Return (X, Y) of the center of cell containing provided text 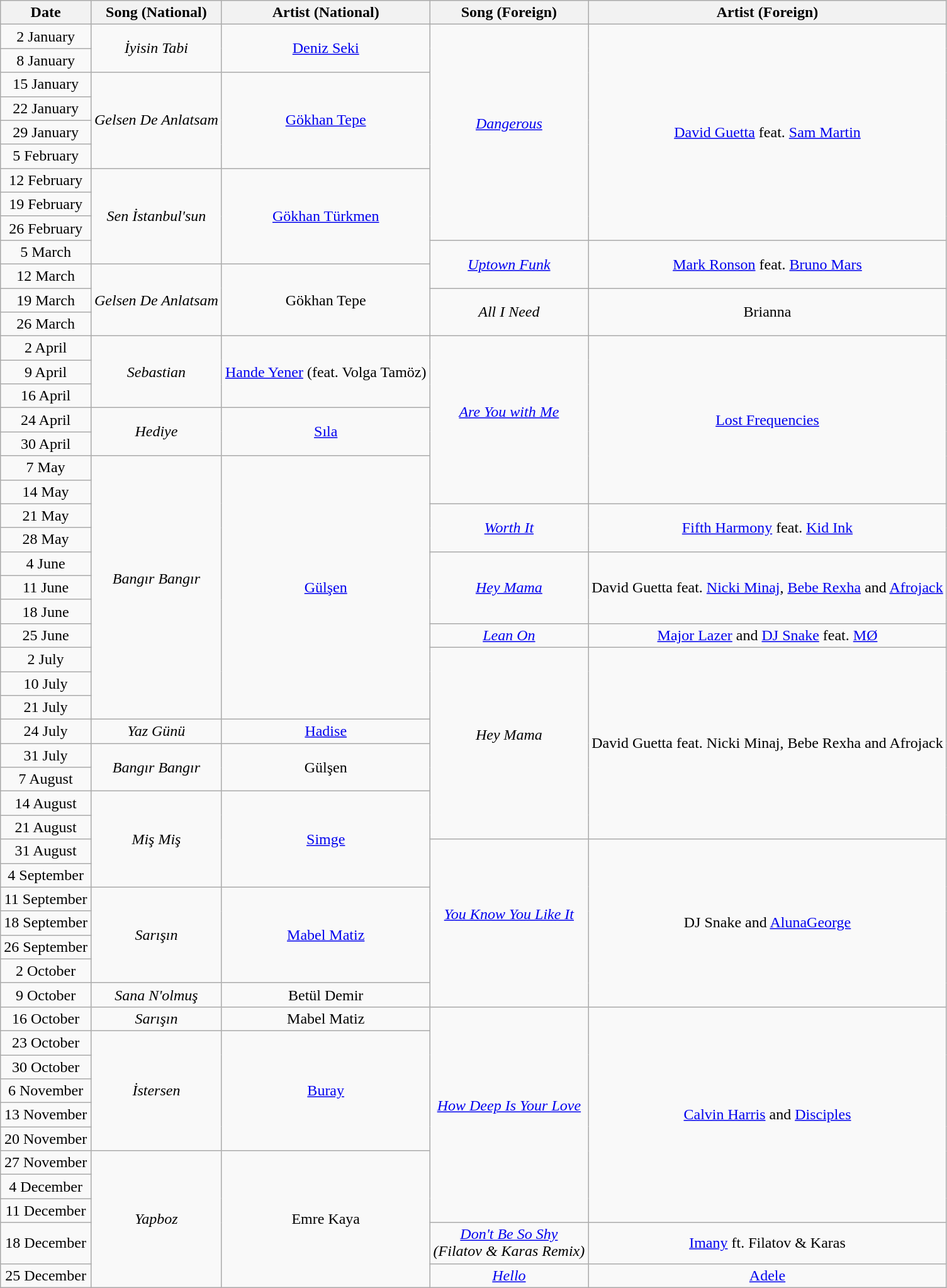
18 June (46, 611)
30 October (46, 1067)
Betül Demir (326, 995)
12 March (46, 276)
Sana N'olmuş (156, 995)
31 August (46, 851)
Hello (509, 1275)
26 March (46, 324)
5 March (46, 252)
Dangerous (509, 132)
8 January (46, 60)
5 February (46, 156)
4 June (46, 563)
Date (46, 13)
Buray (326, 1090)
Major Lazer and DJ Snake feat. MØ (768, 635)
11 September (46, 899)
2 January (46, 37)
4 December (46, 1187)
Sebastian (156, 372)
Imany ft. Filatov & Karas (768, 1243)
How Deep Is Your Love (509, 1114)
14 May (46, 492)
16 October (46, 1019)
Hediye (156, 432)
21 August (46, 827)
Don't Be So Shy(Filatov & Karas Remix) (509, 1243)
Song (National) (156, 13)
18 December (46, 1243)
Yaz Günü (156, 732)
2 October (46, 971)
Artist (National) (326, 13)
Song (Foreign) (509, 13)
Hande Yener (feat. Volga Tamöz) (326, 372)
İstersen (156, 1090)
13 November (46, 1115)
25 June (46, 635)
6 November (46, 1091)
25 December (46, 1275)
10 July (46, 683)
Adele (768, 1275)
Mark Ronson feat. Bruno Mars (768, 264)
Lean On (509, 635)
11 December (46, 1211)
19 February (46, 204)
24 April (46, 420)
Are You with Me (509, 420)
24 July (46, 732)
21 July (46, 708)
19 March (46, 300)
All I Need (509, 312)
Gökhan Türkmen (326, 216)
Emre Kaya (326, 1219)
4 September (46, 875)
Hadise (326, 732)
20 November (46, 1139)
21 May (46, 516)
22 January (46, 108)
30 April (46, 444)
12 February (46, 180)
DJ Snake and AlunaGeorge (768, 923)
27 November (46, 1163)
Brianna (768, 312)
Lost Frequencies (768, 420)
Sen İstanbul'sun (156, 216)
2 April (46, 348)
16 April (46, 396)
26 September (46, 947)
23 October (46, 1042)
Calvin Harris and Disciples (768, 1114)
İyisin Tabi (156, 48)
Simge (326, 839)
11 June (46, 587)
9 April (46, 372)
David Guetta feat. Sam Martin (768, 132)
7 May (46, 468)
28 May (46, 539)
Deniz Seki (326, 48)
Yapboz (156, 1219)
7 August (46, 779)
Worth It (509, 528)
15 January (46, 84)
29 January (46, 132)
26 February (46, 228)
Uptown Funk (509, 264)
14 August (46, 803)
31 July (46, 755)
Artist (Foreign) (768, 13)
You Know You Like It (509, 923)
18 September (46, 923)
Miş Miş (156, 839)
2 July (46, 659)
Sıla (326, 432)
Fifth Harmony feat. Kid Ink (768, 528)
9 October (46, 995)
